Capture the cell that displays the provided text and extract its [x, y] central coordinate. 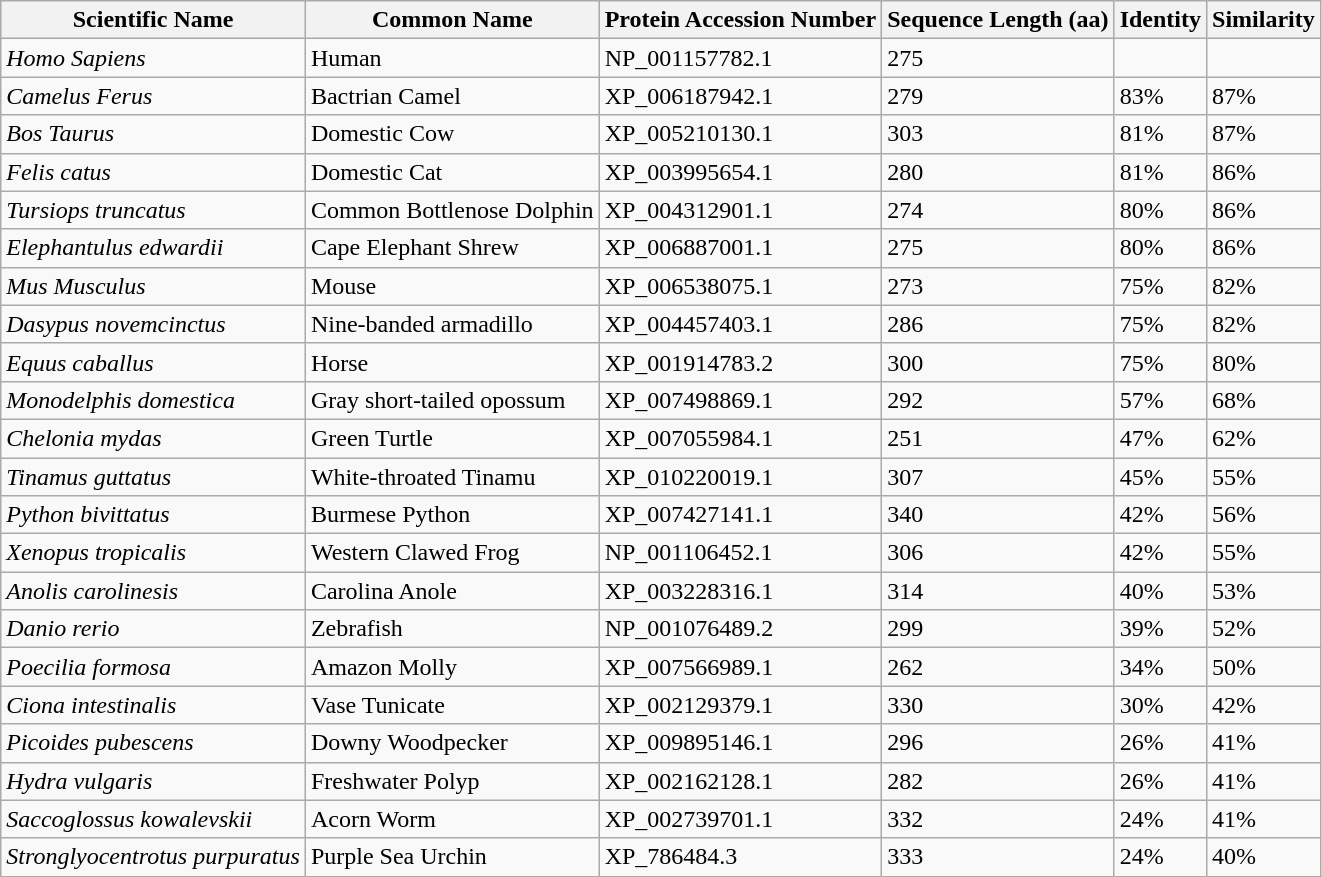
Acorn Worm [452, 819]
Ciona intestinalis [154, 705]
XP_007498869.1 [740, 400]
XP_007427141.1 [740, 515]
Monodelphis domestica [154, 400]
330 [998, 705]
Mouse [452, 286]
300 [998, 362]
Saccoglossus kowalevskii [154, 819]
Scientific Name [154, 20]
XP_786484.3 [740, 857]
Dasypus novemcinctus [154, 324]
Camelus Ferus [154, 96]
Picoides pubescens [154, 743]
XP_006187942.1 [740, 96]
XP_009895146.1 [740, 743]
34% [1160, 667]
XP_004312901.1 [740, 210]
39% [1160, 629]
53% [1264, 591]
XP_002162128.1 [740, 781]
Poecilia formosa [154, 667]
XP_001914783.2 [740, 362]
Human [452, 58]
XP_005210130.1 [740, 134]
286 [998, 324]
Common Name [452, 20]
XP_002739701.1 [740, 819]
Domestic Cat [452, 172]
314 [998, 591]
282 [998, 781]
251 [998, 438]
292 [998, 400]
Anolis carolinesis [154, 591]
83% [1160, 96]
332 [998, 819]
Horse [452, 362]
Domestic Cow [452, 134]
Bactrian Camel [452, 96]
Burmese Python [452, 515]
45% [1160, 477]
62% [1264, 438]
47% [1160, 438]
274 [998, 210]
56% [1264, 515]
Cape Elephant Shrew [452, 248]
303 [998, 134]
Zebrafish [452, 629]
68% [1264, 400]
Nine-banded armadillo [452, 324]
Chelonia mydas [154, 438]
White-throated Tinamu [452, 477]
XP_006538075.1 [740, 286]
Downy Woodpecker [452, 743]
Felis catus [154, 172]
Mus Musculus [154, 286]
333 [998, 857]
280 [998, 172]
57% [1160, 400]
Similarity [1264, 20]
273 [998, 286]
Stronglyocentrotus purpuratus [154, 857]
50% [1264, 667]
Elephantulus edwardii [154, 248]
Carolina Anole [452, 591]
Purple Sea Urchin [452, 857]
Freshwater Polyp [452, 781]
Python bivittatus [154, 515]
XP_002129379.1 [740, 705]
NP_001106452.1 [740, 553]
52% [1264, 629]
262 [998, 667]
Danio rerio [154, 629]
Gray short-tailed opossum [452, 400]
XP_003228316.1 [740, 591]
Homo Sapiens [154, 58]
NP_001157782.1 [740, 58]
XP_010220019.1 [740, 477]
Protein Accession Number [740, 20]
Common Bottlenose Dolphin [452, 210]
Hydra vulgaris [154, 781]
30% [1160, 705]
XP_004457403.1 [740, 324]
340 [998, 515]
XP_007055984.1 [740, 438]
XP_006887001.1 [740, 248]
Bos Taurus [154, 134]
299 [998, 629]
307 [998, 477]
Equus caballus [154, 362]
XP_003995654.1 [740, 172]
Xenopus tropicalis [154, 553]
Vase Tunicate [452, 705]
Amazon Molly [452, 667]
279 [998, 96]
Green Turtle [452, 438]
306 [998, 553]
Western Clawed Frog [452, 553]
Sequence Length (aa) [998, 20]
Tursiops truncatus [154, 210]
NP_001076489.2 [740, 629]
Identity [1160, 20]
Tinamus guttatus [154, 477]
296 [998, 743]
XP_007566989.1 [740, 667]
